Provide the [x, y] coordinate of the cell's center where the given text is located.  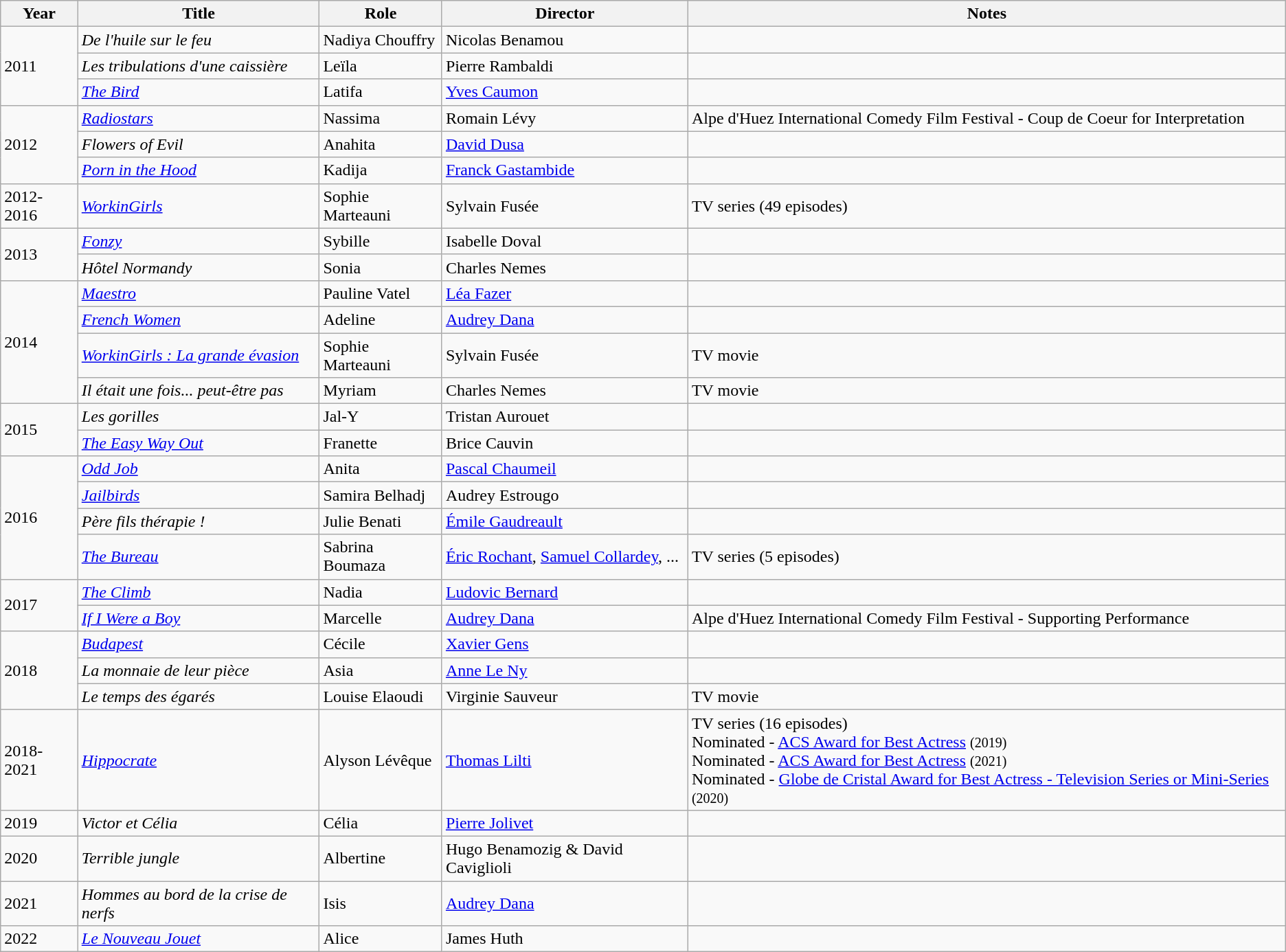
2015 [39, 430]
Il était une fois... peut-être pas [199, 391]
De l'huile sur le feu [199, 40]
Anne Le Ny [565, 670]
Les tribulations d'une caissière [199, 66]
Nassima [381, 118]
Kadija [381, 170]
Éric Rochant, Samuel Collardey, ... [565, 556]
Jailbirds [199, 495]
2018 [39, 670]
David Dusa [565, 144]
Xavier Gens [565, 644]
The Bird [199, 92]
Le temps des égarés [199, 696]
2014 [39, 342]
Terrible jungle [199, 859]
Jal-Y [381, 417]
Franette [381, 443]
2013 [39, 254]
Pierre Jolivet [565, 823]
WorkinGirls [199, 206]
Alice [381, 939]
Brice Cauvin [565, 443]
Samira Belhadj [381, 495]
Nadiya Chouffry [381, 40]
The Easy Way Out [199, 443]
Pascal Chaumeil [565, 469]
Maestro [199, 293]
Notes [986, 14]
Franck Gastambide [565, 170]
Victor et Célia [199, 823]
Myriam [381, 391]
Hugo Benamozig & David Caviglioli [565, 859]
Isis [381, 903]
WorkinGirls : La grande évasion [199, 354]
Virginie Sauveur [565, 696]
La monnaie de leur pièce [199, 670]
2022 [39, 939]
TV series (5 episodes) [986, 556]
Père fils thérapie ! [199, 521]
Alpe d'Huez International Comedy Film Festival - Coup de Coeur for Interpretation [986, 118]
Louise Elaoudi [381, 696]
2018-2021 [39, 760]
Hippocrate [199, 760]
Title [199, 14]
Radiostars [199, 118]
Sybille [381, 241]
Leïla [381, 66]
2019 [39, 823]
Hôtel Normandy [199, 267]
Audrey Estrougo [565, 495]
Role [381, 14]
Fonzy [199, 241]
Marcelle [381, 618]
Nadia [381, 592]
Yves Caumon [565, 92]
Hommes au bord de la crise de nerfs [199, 903]
Émile Gaudreault [565, 521]
Pierre Rambaldi [565, 66]
2016 [39, 518]
Sonia [381, 267]
Célia [381, 823]
Asia [381, 670]
Ludovic Bernard [565, 592]
Romain Lévy [565, 118]
2011 [39, 66]
Pauline Vatel [381, 293]
TV series (49 episodes) [986, 206]
2021 [39, 903]
2020 [39, 859]
Budapest [199, 644]
Latifa [381, 92]
If I Were a Boy [199, 618]
Alyson Lévêque [381, 760]
James Huth [565, 939]
Sabrina Boumaza [381, 556]
Anahita [381, 144]
Thomas Lilti [565, 760]
The Climb [199, 592]
Alpe d'Huez International Comedy Film Festival - Supporting Performance [986, 618]
Odd Job [199, 469]
French Women [199, 319]
Isabelle Doval [565, 241]
Nicolas Benamou [565, 40]
2012-2016 [39, 206]
Albertine [381, 859]
The Bureau [199, 556]
Julie Benati [381, 521]
Les gorilles [199, 417]
2012 [39, 144]
Adeline [381, 319]
Cécile [381, 644]
Porn in the Hood [199, 170]
Anita [381, 469]
Director [565, 14]
2017 [39, 605]
Year [39, 14]
Tristan Aurouet [565, 417]
Flowers of Evil [199, 144]
Le Nouveau Jouet [199, 939]
Léa Fazer [565, 293]
